From the cell containing the given text, extract its center point as (X, Y) coordinate. 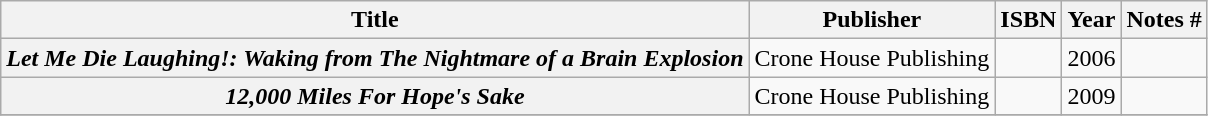
12,000 Miles For Hope's Sake (375, 96)
2006 (1092, 58)
Notes # (1164, 20)
Publisher (872, 20)
2009 (1092, 96)
Year (1092, 20)
Title (375, 20)
Let Me Die Laughing!: Waking from The Nightmare of a Brain Explosion (375, 58)
ISBN (1028, 20)
